Scan for the cell matching the given text and deliver its [X, Y] coordinate at center. 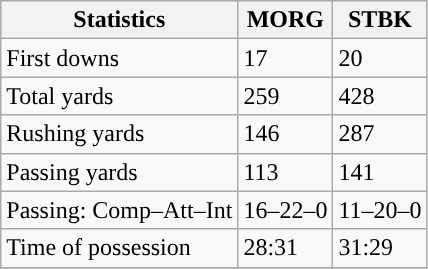
MORG [286, 20]
Passing yards [120, 172]
Statistics [120, 20]
STBK [380, 20]
Total yards [120, 96]
287 [380, 134]
259 [286, 96]
20 [380, 58]
Time of possession [120, 248]
First downs [120, 58]
Rushing yards [120, 134]
Passing: Comp–Att–Int [120, 210]
428 [380, 96]
146 [286, 134]
28:31 [286, 248]
11–20–0 [380, 210]
31:29 [380, 248]
16–22–0 [286, 210]
17 [286, 58]
113 [286, 172]
141 [380, 172]
